Pinpoint the cell where the given text exists, returning its (x, y) midpoint coordinate. 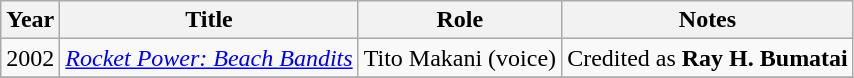
Notes (708, 20)
Rocket Power: Beach Bandits (209, 58)
Credited as Ray H. Bumatai (708, 58)
Role (460, 20)
Tito Makani (voice) (460, 58)
Title (209, 20)
2002 (30, 58)
Year (30, 20)
